Scan for the cell matching the given text and deliver its [X, Y] coordinate at center. 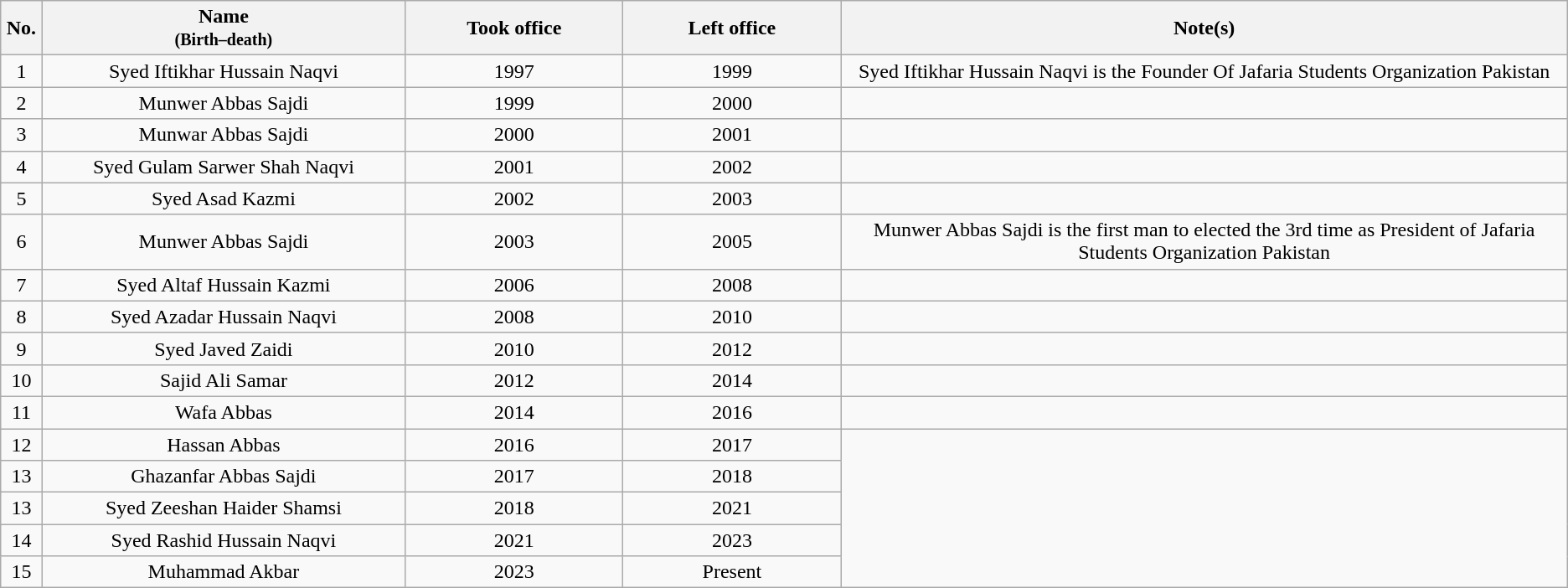
10 [22, 380]
8 [22, 317]
Note(s) [1204, 28]
1997 [514, 71]
4 [22, 167]
2005 [732, 241]
11 [22, 412]
1 [22, 71]
Hassan Abbas [224, 445]
Syed Iftikhar Hussain Naqvi is the Founder Of Jafaria Students Organization Pakistan [1204, 71]
2006 [514, 285]
Wafa Abbas [224, 412]
5 [22, 199]
14 [22, 540]
Present [732, 572]
Took office [514, 28]
Syed Zeeshan Haider Shamsi [224, 508]
Syed Gulam Sarwer Shah Naqvi [224, 167]
Name(Birth–death) [224, 28]
Munwer Abbas Sajdi is the first man to elected the 3rd time as President of Jafaria Students Organization Pakistan [1204, 241]
6 [22, 241]
12 [22, 445]
Syed Altaf Hussain Kazmi [224, 285]
Left office [732, 28]
2 [22, 103]
Syed Rashid Hussain Naqvi [224, 540]
Syed Asad Kazmi [224, 199]
Syed Azadar Hussain Naqvi [224, 317]
Ghazanfar Abbas Sajdi [224, 477]
7 [22, 285]
Munwar Abbas Sajdi [224, 135]
Syed Javed Zaidi [224, 348]
15 [22, 572]
9 [22, 348]
3 [22, 135]
Syed Iftikhar Hussain Naqvi [224, 71]
Muhammad Akbar [224, 572]
No. [22, 28]
Sajid Ali Samar [224, 380]
